Capture the cell that displays the provided text and extract its (X, Y) central coordinate. 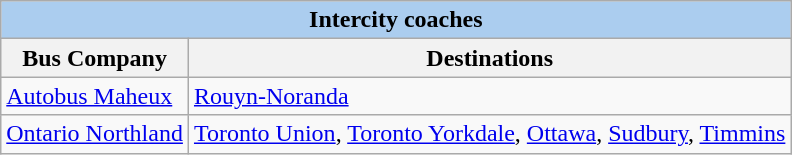
Destinations (489, 58)
Ontario Northland (95, 134)
Rouyn-Noranda (489, 96)
Bus Company (95, 58)
Intercity coaches (396, 20)
Toronto Union, Toronto Yorkdale, Ottawa, Sudbury, Timmins (489, 134)
Autobus Maheux (95, 96)
